Search for the cell housing the specified text and yield its [X, Y] center coordinate. 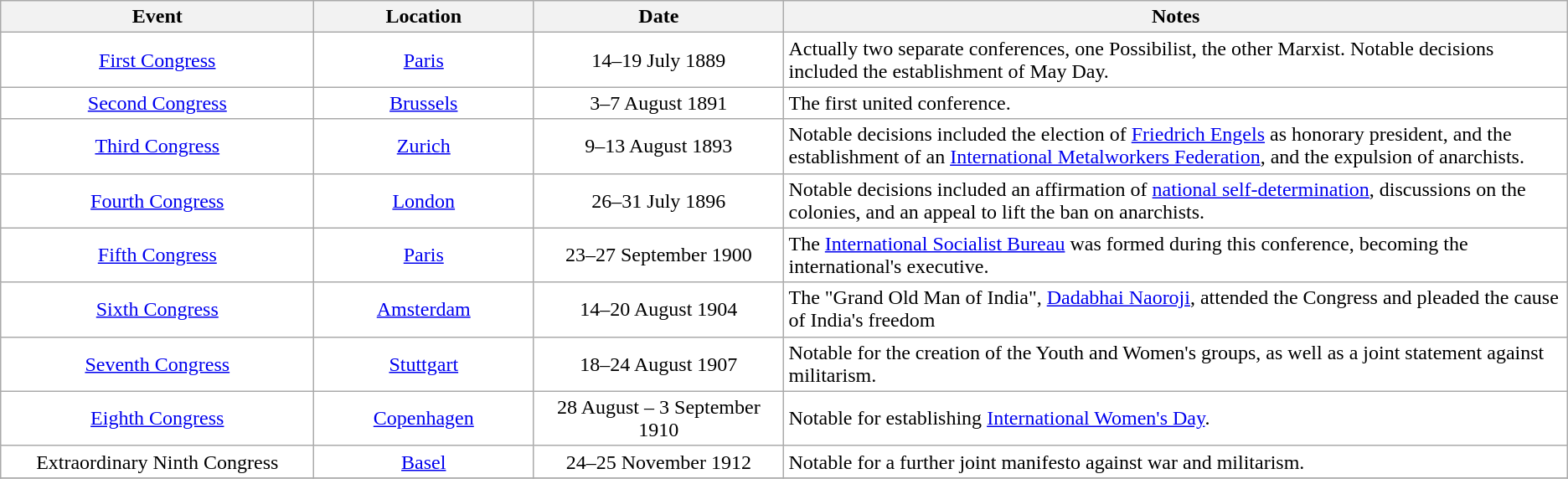
Third Congress [157, 146]
Fourth Congress [157, 201]
Notable for a further joint manifesto against war and militarism. [1176, 461]
23–27 September 1900 [658, 255]
Event [157, 17]
Zurich [424, 146]
Brussels [424, 103]
9–13 August 1893 [658, 146]
London [424, 201]
Notes [1176, 17]
18–24 August 1907 [658, 363]
Date [658, 17]
14–20 August 1904 [658, 310]
28 August – 3 September 1910 [658, 419]
14–19 July 1889 [658, 60]
Location [424, 17]
Actually two separate conferences, one Possibilist, the other Marxist. Notable decisions included the establishment of May Day. [1176, 60]
Notable for establishing International Women's Day. [1176, 419]
The International Socialist Bureau was formed during this conference, becoming the international's executive. [1176, 255]
Notable decisions included an affirmation of national self-determination, discussions on the colonies, and an appeal to lift the ban on anarchists. [1176, 201]
The first united conference. [1176, 103]
Fifth Congress [157, 255]
The "Grand Old Man of India", Dadabhai Naoroji, attended the Congress and pleaded the cause of India's freedom [1176, 310]
Eighth Congress [157, 419]
Amsterdam [424, 310]
Basel [424, 461]
24–25 November 1912 [658, 461]
Seventh Congress [157, 363]
Notable for the creation of the Youth and Women's groups, as well as a joint statement against militarism. [1176, 363]
Stuttgart [424, 363]
Sixth Congress [157, 310]
Second Congress [157, 103]
3–7 August 1891 [658, 103]
26–31 July 1896 [658, 201]
Extraordinary Ninth Congress [157, 461]
First Congress [157, 60]
Copenhagen [424, 419]
